Search for the cell housing the specified text and yield its [X, Y] center coordinate. 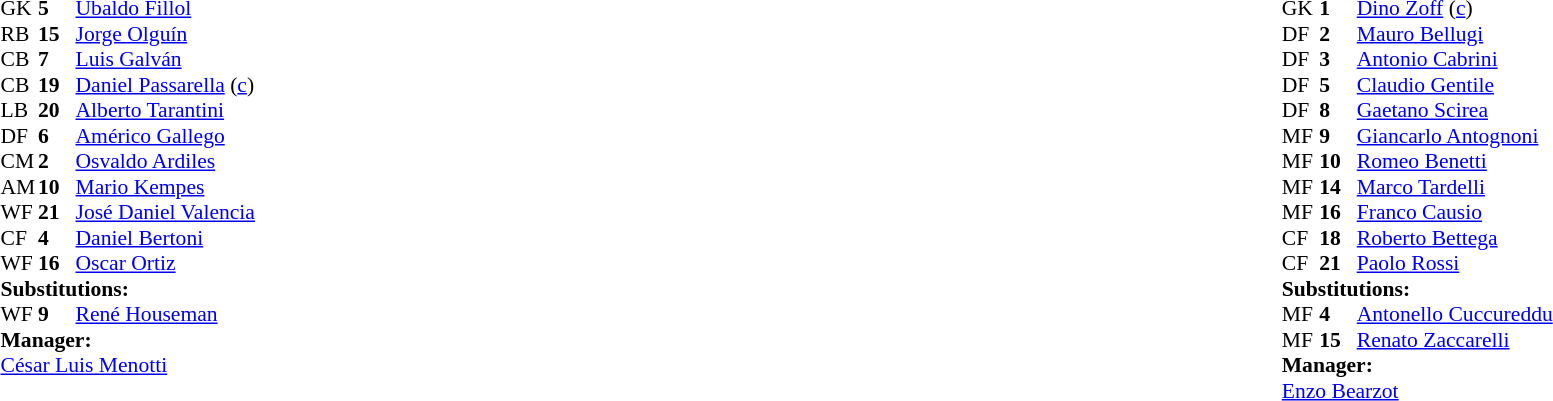
5 [1338, 85]
20 [57, 111]
LB [19, 111]
Alberto Tarantini [166, 111]
Marco Tardelli [1455, 187]
Paolo Rossi [1455, 263]
Giancarlo Antognoni [1455, 136]
CM [19, 161]
RB [19, 34]
Roberto Bettega [1455, 238]
3 [1338, 59]
Oscar Ortiz [166, 263]
6 [57, 136]
Gaetano Scirea [1455, 111]
Mario Kempes [166, 187]
Jorge Olguín [166, 34]
José Daniel Valencia [166, 213]
8 [1338, 111]
14 [1338, 187]
Daniel Bertoni [166, 238]
Antonio Cabrini [1455, 59]
Daniel Passarella (c) [166, 85]
7 [57, 59]
AM [19, 187]
18 [1338, 238]
Mauro Bellugi [1455, 34]
Osvaldo Ardiles [166, 161]
Antonello Cuccureddu [1455, 315]
Américo Gallego [166, 136]
René Houseman [166, 315]
Romeo Benetti [1455, 161]
Renato Zaccarelli [1455, 340]
César Luis Menotti [127, 365]
Claudio Gentile [1455, 85]
Franco Causio [1455, 213]
19 [57, 85]
Luis Galván [166, 59]
